Find where the given text appears and provide that cell's center as [X, Y] coordinate. 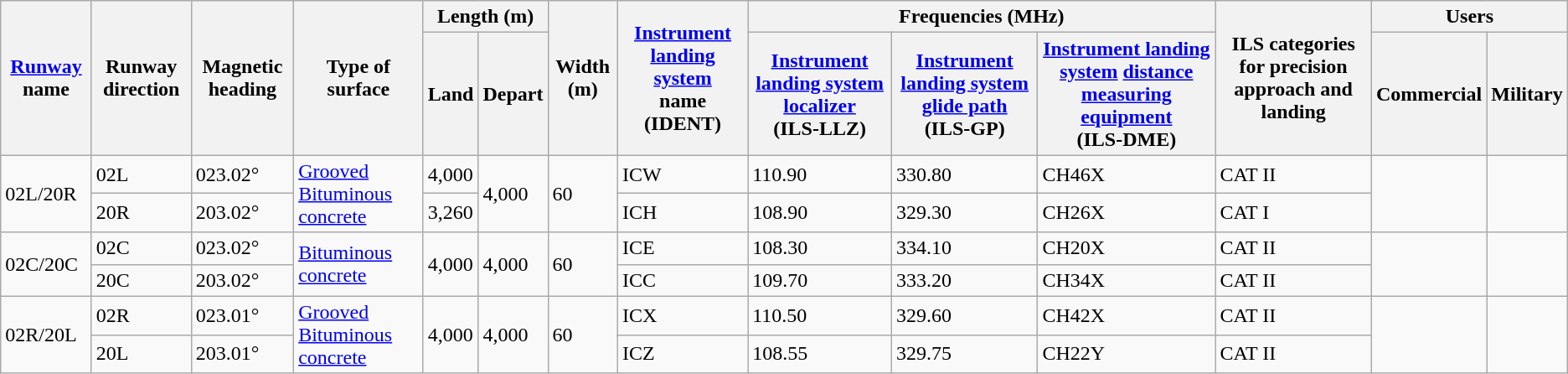
CH20X [1127, 248]
02R [141, 315]
CH42X [1127, 315]
Instrument landing systemname(IDENT) [682, 78]
109.70 [820, 280]
Instrument landing system glide path(ILS-GP) [964, 94]
108.55 [820, 354]
CH34X [1127, 280]
Length (m) [486, 17]
330.80 [964, 174]
3,260 [451, 213]
333.20 [964, 280]
CH46X [1127, 174]
Bituminous concrete [358, 264]
02C [141, 248]
Instrument landing system localizer(ILS-LLZ) [820, 94]
334.10 [964, 248]
CH26X [1127, 213]
02L [141, 174]
ICZ [682, 354]
108.30 [820, 248]
Users [1469, 17]
Magnetic heading [243, 78]
02C/20C [47, 264]
329.75 [964, 354]
02L/20R [47, 194]
Width (m) [583, 78]
Military [1528, 94]
20C [141, 280]
Type of surface [358, 78]
329.60 [964, 315]
Land [451, 94]
ICE [682, 248]
CAT I [1293, 213]
CH22Y [1127, 354]
ICH [682, 213]
ICC [682, 280]
20L [141, 354]
329.30 [964, 213]
110.90 [820, 174]
Instrument landing system distance measuring equipment(ILS-DME) [1127, 94]
108.90 [820, 213]
Runway name [47, 78]
Runway direction [141, 78]
02R/20L [47, 335]
ICW [682, 174]
ICX [682, 315]
203.01° [243, 354]
20R [141, 213]
Frequencies (MHz) [982, 17]
023.01° [243, 315]
110.50 [820, 315]
Depart [513, 94]
ILS categories for precision approach and landing [1293, 78]
Commercial [1429, 94]
